Determine the [X, Y] coordinate at the center of the cell enclosing the given text.  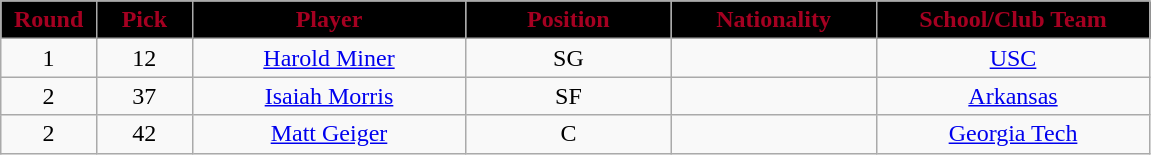
Player [329, 20]
USC [1013, 58]
37 [144, 96]
Isaiah Morris [329, 96]
1 [49, 58]
C [568, 134]
Round [49, 20]
Position [568, 20]
Pick [144, 20]
42 [144, 134]
Georgia Tech [1013, 134]
School/Club Team [1013, 20]
Harold Miner [329, 58]
12 [144, 58]
SF [568, 96]
Arkansas [1013, 96]
Nationality [774, 20]
Matt Geiger [329, 134]
SG [568, 58]
